Search for the cell housing the specified text and yield its [X, Y] center coordinate. 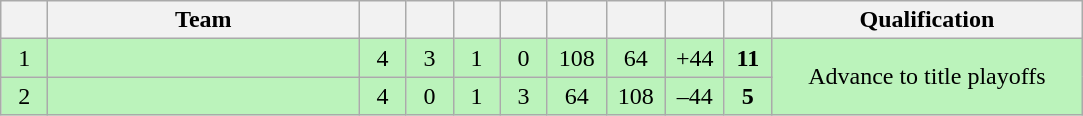
11 [748, 58]
–44 [694, 96]
Qualification [926, 20]
Advance to title playoffs [926, 77]
Team [204, 20]
+44 [694, 58]
5 [748, 96]
2 [24, 96]
